Detect which cell encompasses the target text, then output its (X, Y) center coordinate. 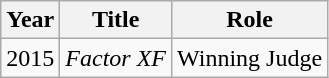
Winning Judge (250, 58)
2015 (30, 58)
Role (250, 20)
Title (116, 20)
Factor XF (116, 58)
Year (30, 20)
